Determine the [X, Y] coordinate at the center of the cell enclosing the given text.  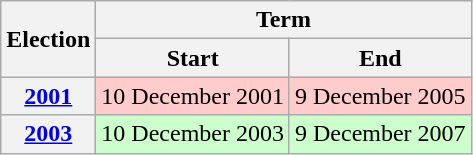
9 December 2005 [380, 96]
9 December 2007 [380, 134]
2003 [48, 134]
2001 [48, 96]
Election [48, 39]
10 December 2001 [193, 96]
10 December 2003 [193, 134]
Term [284, 20]
End [380, 58]
Start [193, 58]
